Return (x, y) of the center of cell containing provided text 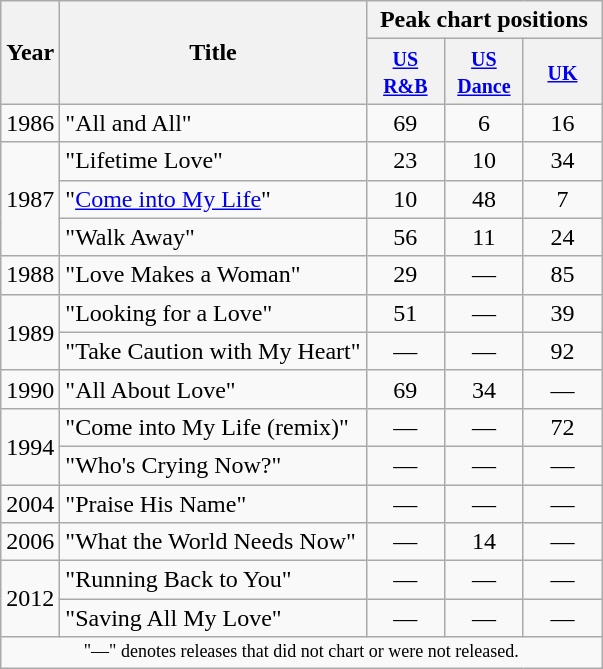
Title (213, 52)
1990 (30, 389)
US Dance (484, 72)
"Looking for a Love" (213, 313)
39 (562, 313)
2006 (30, 542)
"Come into My Life (remix)" (213, 427)
23 (406, 161)
UK (562, 72)
1994 (30, 446)
"Praise His Name" (213, 503)
"Come into My Life" (213, 199)
1989 (30, 332)
56 (406, 237)
72 (562, 427)
2004 (30, 503)
Peak chart positions (484, 20)
85 (562, 275)
"What the World Needs Now" (213, 542)
1986 (30, 123)
1987 (30, 199)
"Love Makes a Woman" (213, 275)
16 (562, 123)
11 (484, 237)
"All About Love" (213, 389)
Year (30, 52)
2012 (30, 599)
"Who's Crying Now?" (213, 465)
"Walk Away" (213, 237)
48 (484, 199)
1988 (30, 275)
"Saving All My Love" (213, 618)
"Running Back to You" (213, 580)
14 (484, 542)
92 (562, 351)
US R&B (406, 72)
"—" denotes releases that did not chart or were not released. (302, 652)
"Take Caution with My Heart" (213, 351)
29 (406, 275)
7 (562, 199)
51 (406, 313)
24 (562, 237)
6 (484, 123)
"Lifetime Love" (213, 161)
"All and All" (213, 123)
